Locate the cell with the specified text and output its [X, Y] center coordinate. 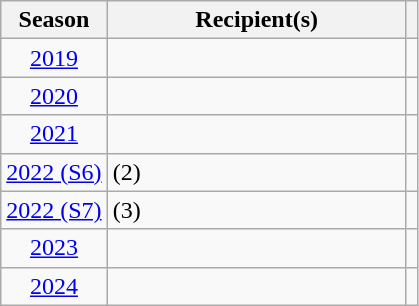
2024 [54, 286]
2019 [54, 58]
(2) [256, 172]
2021 [54, 134]
2023 [54, 248]
(3) [256, 210]
Recipient(s) [256, 20]
2022 (S7) [54, 210]
2020 [54, 96]
Season [54, 20]
2022 (S6) [54, 172]
